Provide the [x, y] coordinate of the cell's center where the given text is located.  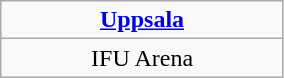
Uppsala [142, 20]
IFU Arena [142, 58]
